Search for the cell housing the specified text and yield its (x, y) center coordinate. 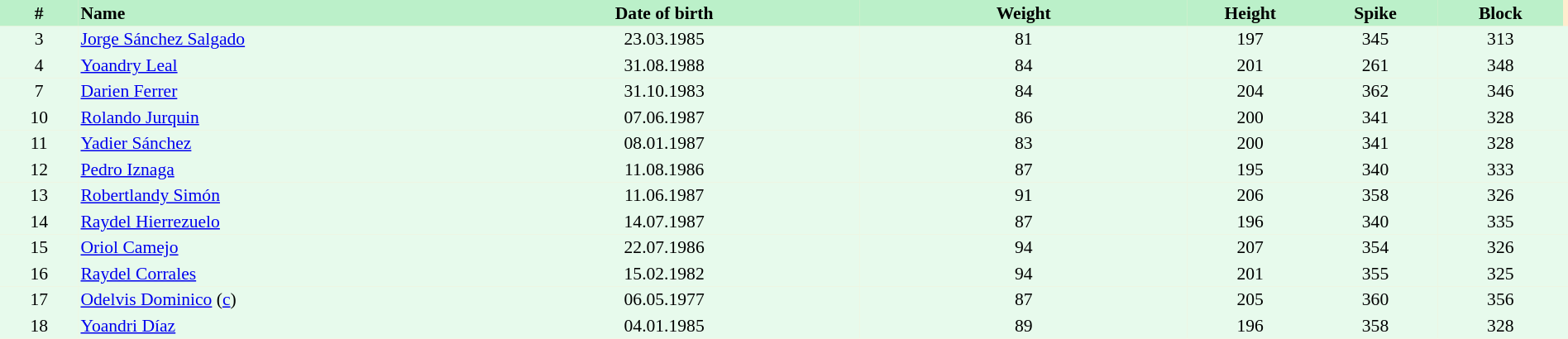
Pedro Iznaga (273, 169)
313 (1500, 40)
17 (39, 299)
08.01.1987 (664, 144)
Raydel Corrales (273, 274)
335 (1500, 222)
06.05.1977 (664, 299)
348 (1500, 65)
83 (1024, 144)
207 (1250, 248)
Darien Ferrer (273, 91)
4 (39, 65)
Yoandri Díaz (273, 326)
Raydel Hierrezuelo (273, 222)
11 (39, 144)
346 (1500, 91)
Spike (1374, 13)
15.02.1982 (664, 274)
354 (1374, 248)
18 (39, 326)
360 (1374, 299)
333 (1500, 169)
7 (39, 91)
12 (39, 169)
13 (39, 195)
345 (1374, 40)
10 (39, 117)
15 (39, 248)
# (39, 13)
Rolando Jurquin (273, 117)
91 (1024, 195)
81 (1024, 40)
Yadier Sánchez (273, 144)
206 (1250, 195)
16 (39, 274)
Yoandry Leal (273, 65)
11.06.1987 (664, 195)
195 (1250, 169)
355 (1374, 274)
Weight (1024, 13)
89 (1024, 326)
07.06.1987 (664, 117)
86 (1024, 117)
261 (1374, 65)
205 (1250, 299)
197 (1250, 40)
04.01.1985 (664, 326)
Name (273, 13)
31.10.1983 (664, 91)
23.03.1985 (664, 40)
Height (1250, 13)
Robertlandy Simón (273, 195)
Odelvis Dominico (c) (273, 299)
325 (1500, 274)
Oriol Camejo (273, 248)
362 (1374, 91)
14 (39, 222)
22.07.1986 (664, 248)
14.07.1987 (664, 222)
Jorge Sánchez Salgado (273, 40)
Block (1500, 13)
31.08.1988 (664, 65)
3 (39, 40)
Date of birth (664, 13)
204 (1250, 91)
356 (1500, 299)
11.08.1986 (664, 169)
